Provide the [X, Y] coordinate of the cell's center where the given text is located.  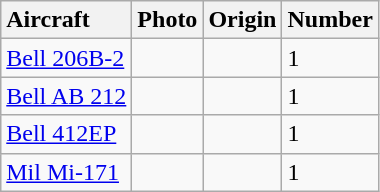
Photo [168, 20]
Bell AB 212 [66, 96]
Mil Mi-171 [66, 172]
Bell 206B-2 [66, 58]
Bell 412EP [66, 134]
Aircraft [66, 20]
Number [330, 20]
Origin [242, 20]
